For the text-containing cell, return its midpoint in [x, y] coordinate format. 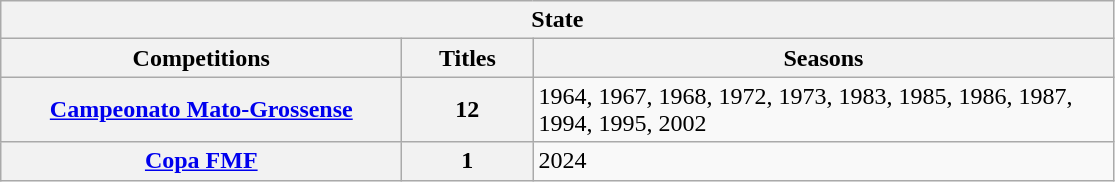
1964, 1967, 1968, 1972, 1973, 1983, 1985, 1986, 1987, 1994, 1995, 2002 [824, 110]
Titles [468, 58]
Seasons [824, 58]
Copa FMF [202, 161]
Campeonato Mato-Grossense [202, 110]
Competitions [202, 58]
State [558, 20]
2024 [824, 161]
1 [468, 161]
12 [468, 110]
